From the cell containing the given text, extract its center point as (x, y) coordinate. 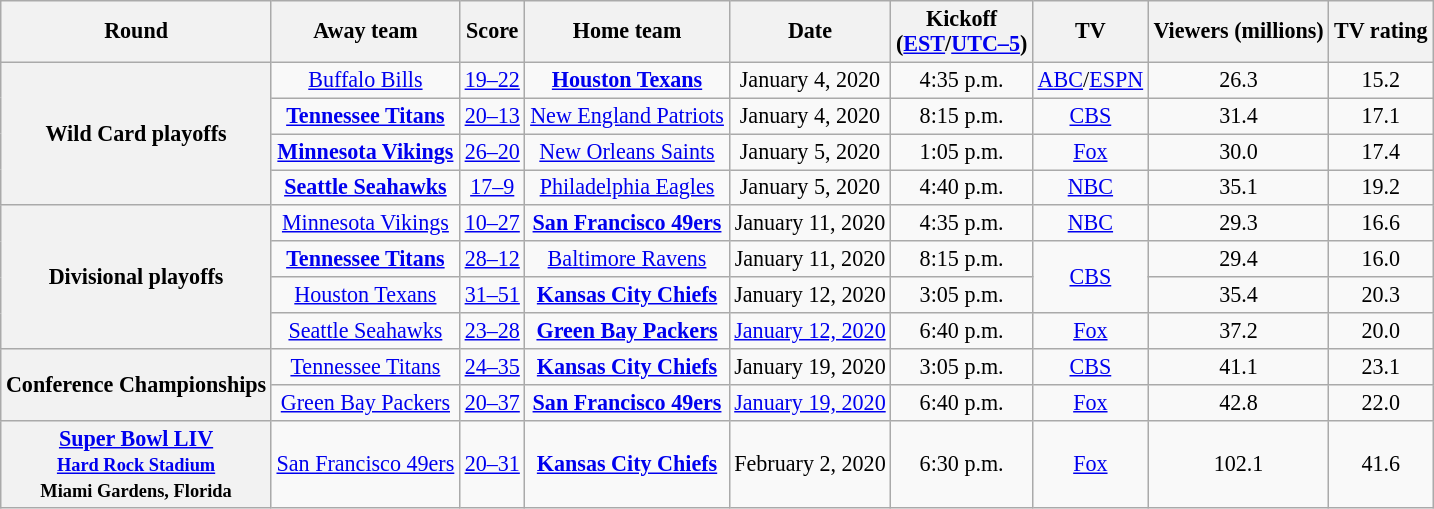
Divisional playoffs (136, 276)
TV (1090, 30)
17–9 (492, 187)
February 2, 2020 (810, 464)
Buffalo Bills (365, 80)
Wild Card playoffs (136, 134)
4:40 p.m. (962, 187)
22.0 (1381, 402)
Away team (365, 30)
20.0 (1381, 330)
102.1 (1238, 464)
37.2 (1238, 330)
New England Patriots (627, 116)
23–28 (492, 330)
19–22 (492, 80)
Viewers (millions) (1238, 30)
Philadelphia Eagles (627, 187)
23.1 (1381, 366)
41.1 (1238, 366)
20–31 (492, 464)
29.3 (1238, 223)
35.1 (1238, 187)
15.2 (1381, 80)
20–37 (492, 402)
42.8 (1238, 402)
28–12 (492, 259)
10–27 (492, 223)
26.3 (1238, 80)
16.6 (1381, 223)
6:30 p.m. (962, 464)
Date (810, 30)
31–51 (492, 295)
TV rating (1381, 30)
Round (136, 30)
17.4 (1381, 151)
29.4 (1238, 259)
Home team (627, 30)
Baltimore Ravens (627, 259)
20–13 (492, 116)
Super Bowl LIVHard Rock StadiumMiami Gardens, Florida (136, 464)
19.2 (1381, 187)
ABC/ESPN (1090, 80)
26–20 (492, 151)
New Orleans Saints (627, 151)
35.4 (1238, 295)
Score (492, 30)
41.6 (1381, 464)
Conference Championships (136, 384)
17.1 (1381, 116)
16.0 (1381, 259)
20.3 (1381, 295)
24–35 (492, 366)
Kickoff(EST/UTC–5) (962, 30)
1:05 p.m. (962, 151)
31.4 (1238, 116)
30.0 (1238, 151)
